For the text-containing cell, return its midpoint in [x, y] coordinate format. 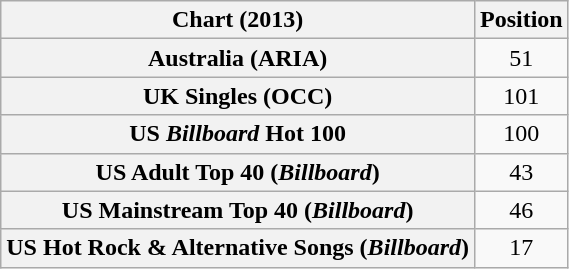
US Billboard Hot 100 [238, 134]
US Mainstream Top 40 (Billboard) [238, 210]
Chart (2013) [238, 20]
Australia (ARIA) [238, 58]
UK Singles (OCC) [238, 96]
100 [521, 134]
43 [521, 172]
US Hot Rock & Alternative Songs (Billboard) [238, 248]
46 [521, 210]
101 [521, 96]
51 [521, 58]
17 [521, 248]
Position [521, 20]
US Adult Top 40 (Billboard) [238, 172]
